For the text-containing cell, return its midpoint in (x, y) coordinate format. 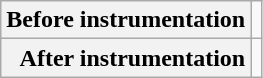
After instrumentation (126, 58)
Before instrumentation (126, 20)
